For the text-containing cell, return its midpoint in (X, Y) coordinate format. 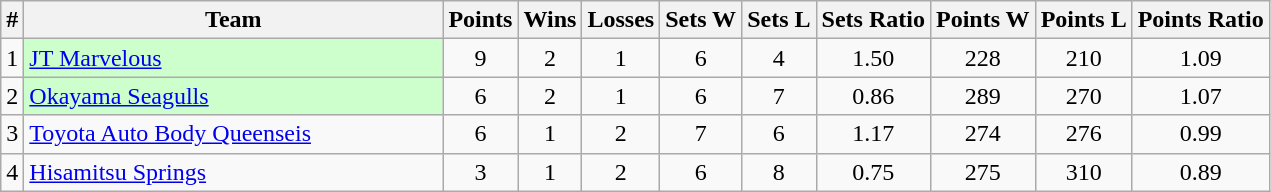
289 (982, 96)
210 (1084, 58)
0.75 (873, 172)
270 (1084, 96)
Losses (621, 20)
Hisamitsu Springs (234, 172)
0.89 (1200, 172)
1.50 (873, 58)
1.17 (873, 134)
Points Ratio (1200, 20)
# (12, 20)
276 (1084, 134)
9 (480, 58)
1.07 (1200, 96)
275 (982, 172)
Points W (982, 20)
274 (982, 134)
Sets W (701, 20)
Points (480, 20)
Toyota Auto Body Queenseis (234, 134)
Points L (1084, 20)
310 (1084, 172)
Sets L (779, 20)
Team (234, 20)
228 (982, 58)
Sets Ratio (873, 20)
JT Marvelous (234, 58)
8 (779, 172)
Wins (550, 20)
Okayama Seagulls (234, 96)
1.09 (1200, 58)
0.86 (873, 96)
0.99 (1200, 134)
